Locate the cell with the specified text and output its (x, y) center coordinate. 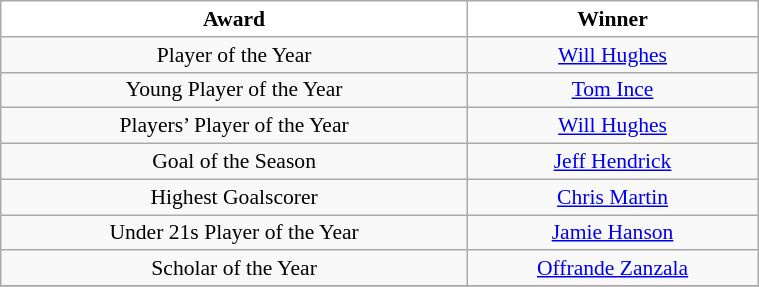
Jeff Hendrick (612, 162)
Award (234, 19)
Tom Ince (612, 90)
Chris Martin (612, 197)
Jamie Hanson (612, 233)
Young Player of the Year (234, 90)
Offrande Zanzala (612, 269)
Player of the Year (234, 55)
Goal of the Season (234, 162)
Players’ Player of the Year (234, 126)
Scholar of the Year (234, 269)
Highest Goalscorer (234, 197)
Under 21s Player of the Year (234, 233)
Winner (612, 19)
